From the cell containing the given text, extract its center point as [X, Y] coordinate. 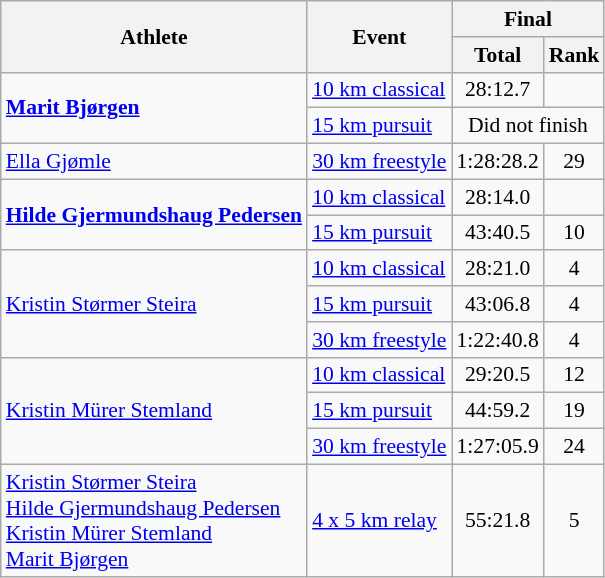
28:21.0 [498, 269]
Did not finish [528, 126]
4 x 5 km relay [379, 520]
19 [574, 411]
Kristin Størmer Steira [154, 304]
5 [574, 520]
Ella Gjømle [154, 162]
Rank [574, 55]
24 [574, 447]
1:28:28.2 [498, 162]
Event [379, 36]
Kristin Mürer Stemland [154, 410]
Kristin Størmer SteiraHilde Gjermundshaug PedersenKristin Mürer StemlandMarit Bjørgen [154, 520]
28:12.7 [498, 90]
1:27:05.9 [498, 447]
Athlete [154, 36]
29 [574, 162]
43:40.5 [498, 233]
43:06.8 [498, 304]
Hilde Gjermundshaug Pedersen [154, 214]
29:20.5 [498, 375]
12 [574, 375]
Marit Bjørgen [154, 108]
44:59.2 [498, 411]
1:22:40.8 [498, 340]
55:21.8 [498, 520]
28:14.0 [498, 197]
Final [528, 19]
10 [574, 233]
Total [498, 55]
